Return the [x, y] coordinate for the center point of the cell that contains the specified text.  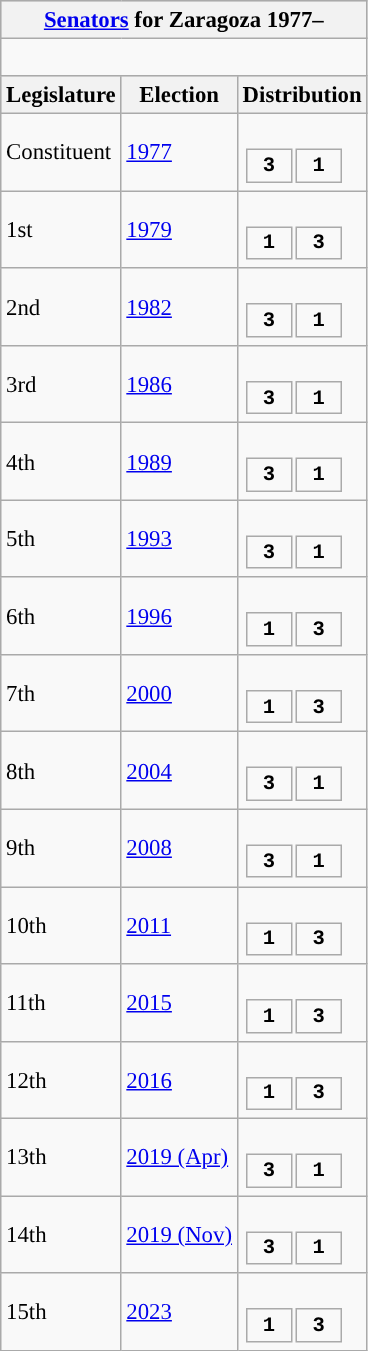
1st [61, 230]
9th [61, 848]
1977 [179, 152]
2011 [179, 926]
2004 [179, 770]
2nd [61, 306]
11th [61, 1002]
Senators for Zaragoza 1977– [184, 20]
2016 [179, 1080]
1993 [179, 538]
Legislature [61, 95]
15th [61, 1312]
1979 [179, 230]
3rd [61, 384]
1986 [179, 384]
12th [61, 1080]
2000 [179, 694]
4th [61, 462]
7th [61, 694]
10th [61, 926]
Distribution [302, 95]
6th [61, 616]
Constituent [61, 152]
2008 [179, 848]
2019 (Nov) [179, 1234]
2019 (Apr) [179, 1158]
14th [61, 1234]
1996 [179, 616]
1989 [179, 462]
2023 [179, 1312]
13th [61, 1158]
8th [61, 770]
Election [179, 95]
5th [61, 538]
1982 [179, 306]
2015 [179, 1002]
